Determine the (x, y) coordinate at the center of the cell enclosing the given text.  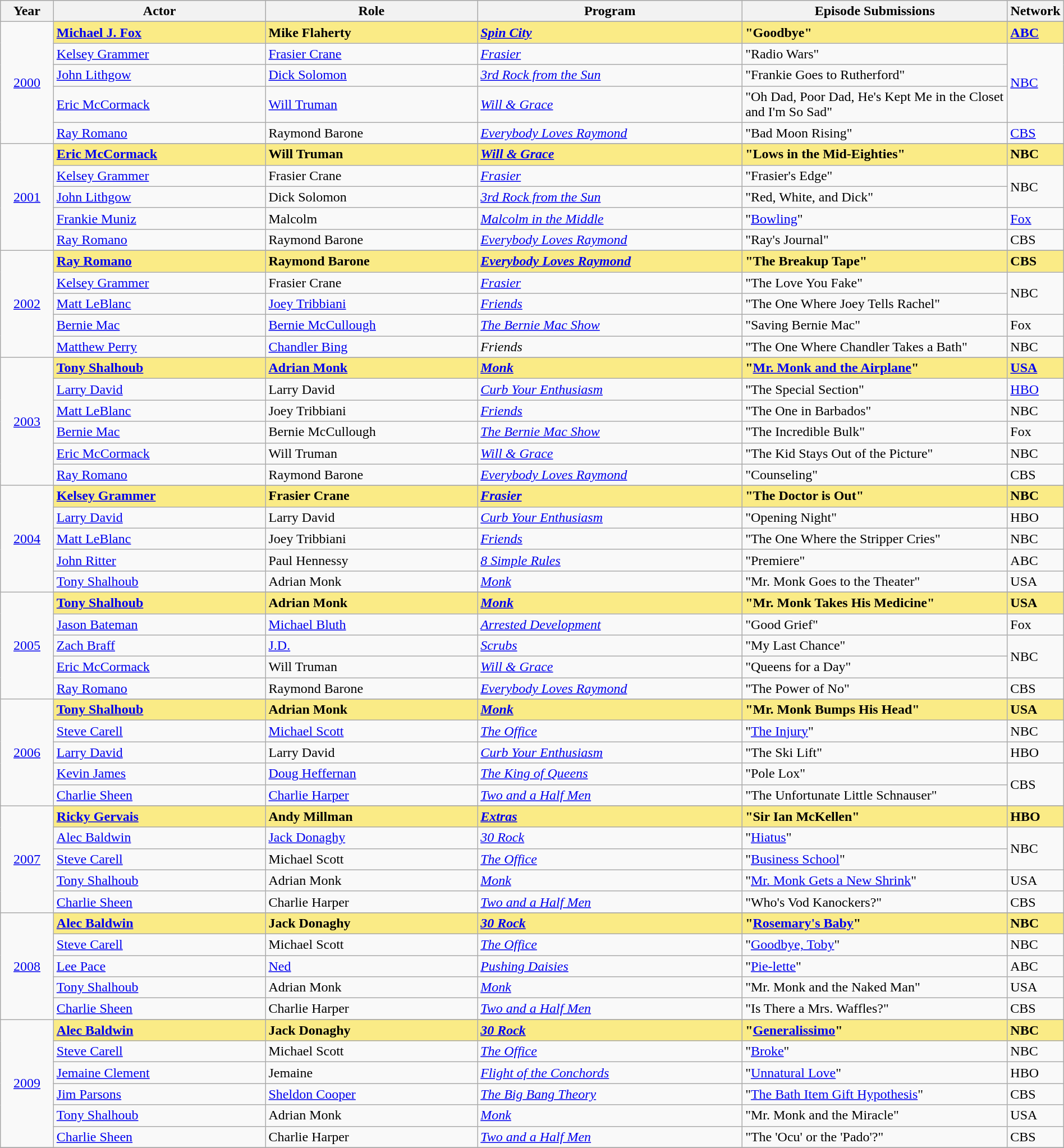
"Unnatural Love" (875, 1073)
2006 (27, 752)
"Counseling" (875, 475)
Episode Submissions (875, 11)
The King of Queens (610, 774)
"Oh Dad, Poor Dad, He's Kept Me in the Closet and I'm So Sad" (875, 104)
"The Doctor is Out" (875, 496)
Malcolm in the Middle (610, 218)
Kevin James (159, 774)
Frankie Muniz (159, 218)
"The Unfortunate Little Schnauser" (875, 795)
Jason Bateman (159, 624)
Sheldon Cooper (372, 1094)
Jim Parsons (159, 1094)
Jemaine Clement (159, 1073)
"Pole Lox" (875, 774)
"Mr. Monk and the Naked Man" (875, 988)
The Big Bang Theory (610, 1094)
"Goodbye" (875, 33)
Jemaine (372, 1073)
"The Love You Fake" (875, 282)
"Red, White, and Dick" (875, 197)
Pushing Daisies (610, 966)
2004 (27, 539)
Andy Millman (372, 816)
"The One Where Joey Tells Rachel" (875, 304)
"Radio Wars" (875, 54)
"My Last Chance" (875, 646)
John Ritter (159, 560)
"Rosemary's Baby" (875, 923)
"The One in Barbados" (875, 411)
2007 (27, 859)
"The Incredible Bulk" (875, 432)
"Generalissimo" (875, 1030)
Role (372, 11)
Malcolm (372, 218)
"Broke" (875, 1051)
Matthew Perry (159, 347)
Extras (610, 816)
Doug Heffernan (372, 774)
"Frankie Goes to Rutherford" (875, 75)
2008 (27, 966)
Flight of the Conchords (610, 1073)
"Sir Ian McKellen" (875, 816)
"Who's Vod Kanockers?" (875, 902)
Ricky Gervais (159, 816)
"The Breakup Tape" (875, 261)
"Mr. Monk Goes to the Theater" (875, 581)
"Queens for a Day" (875, 667)
2009 (27, 1083)
"The Kid Stays Out of the Picture" (875, 453)
Ned (372, 966)
"The Ski Lift" (875, 752)
2005 (27, 645)
2001 (27, 197)
"Ray's Journal" (875, 240)
J.D. (372, 646)
Scrubs (610, 646)
"The One Where Chandler Takes a Bath" (875, 347)
Program (610, 11)
"Frasier's Edge" (875, 176)
Lee Pace (159, 966)
"The Bath Item Gift Hypothesis" (875, 1094)
"Bowling" (875, 218)
"Mr. Monk and the Miracle" (875, 1115)
"Is There a Mrs. Waffles?" (875, 1009)
Network (1035, 11)
Michael Bluth (372, 624)
Actor (159, 11)
"Business School" (875, 859)
Zach Braff (159, 646)
"The Injury" (875, 731)
Mike Flaherty (372, 33)
Paul Hennessy (372, 560)
"Lows in the Mid-Eighties" (875, 154)
Arrested Development (610, 624)
2002 (27, 304)
"Pie-lette" (875, 966)
"Premiere" (875, 560)
Michael J. Fox (159, 33)
"The 'Ocu' or the 'Pado'?" (875, 1137)
"Bad Moon Rising" (875, 133)
"Saving Bernie Mac" (875, 325)
"Mr. Monk Bumps His Head" (875, 710)
"The Special Section" (875, 389)
Year (27, 11)
8 Simple Rules (610, 560)
"Good Grief" (875, 624)
"Mr. Monk Gets a New Shrink" (875, 880)
"Opening Night" (875, 517)
2003 (27, 421)
"Goodbye, Toby" (875, 944)
"The Power of No" (875, 688)
"Hiatus" (875, 838)
"Mr. Monk and the Airplane" (875, 368)
Spin City (610, 33)
"The One Where the Stripper Cries" (875, 539)
2000 (27, 83)
"Mr. Monk Takes His Medicine" (875, 603)
Chandler Bing (372, 347)
